From the cell containing the given text, extract its center point as (X, Y) coordinate. 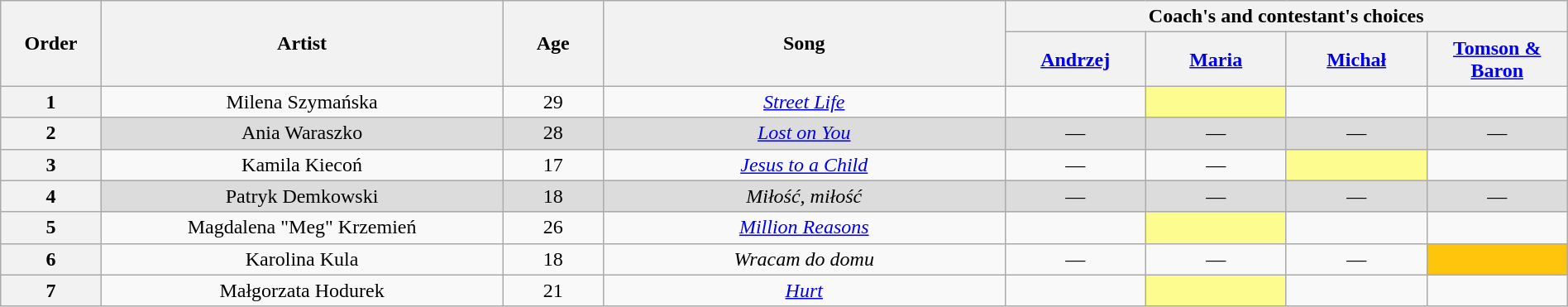
26 (552, 228)
Milena Szymańska (302, 102)
Karolina Kula (302, 259)
17 (552, 165)
Kamila Kiecoń (302, 165)
29 (552, 102)
Tomson & Baron (1497, 60)
1 (51, 102)
21 (552, 290)
Magdalena "Meg" Krzemień (302, 228)
Michał (1356, 60)
Miłość, miłość (804, 196)
Maria (1216, 60)
Artist (302, 43)
Order (51, 43)
5 (51, 228)
6 (51, 259)
Jesus to a Child (804, 165)
7 (51, 290)
Patryk Demkowski (302, 196)
Age (552, 43)
2 (51, 133)
3 (51, 165)
4 (51, 196)
Małgorzata Hodurek (302, 290)
Song (804, 43)
Lost on You (804, 133)
Street Life (804, 102)
Wracam do domu (804, 259)
Ania Waraszko (302, 133)
Million Reasons (804, 228)
Coach's and contestant's choices (1286, 17)
Hurt (804, 290)
28 (552, 133)
Andrzej (1075, 60)
